Output the [X, Y] coordinate of the center of the cell containing the given text.  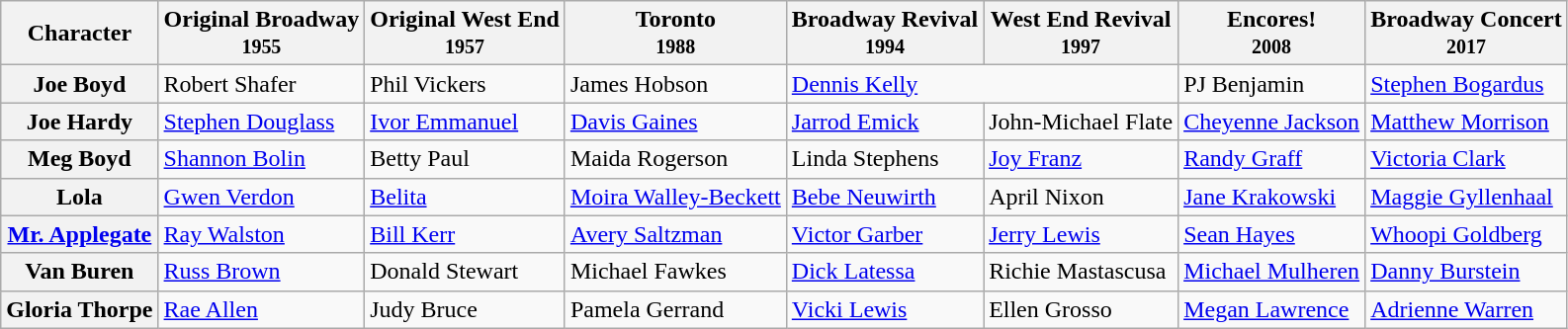
Danny Burstein [1467, 272]
Jerry Lewis [1082, 234]
Rae Allen [261, 309]
Ivor Emmanuel [465, 122]
Joe Hardy [79, 122]
Gwen Verdon [261, 197]
James Hobson [675, 84]
Toronto1988 [675, 34]
Lola [79, 197]
West End Revival1997 [1082, 34]
Stephen Bogardus [1467, 84]
Donald Stewart [465, 272]
Joe Boyd [79, 84]
Maida Rogerson [675, 159]
Broadway Revival1994 [884, 34]
Original Broadway1955 [261, 34]
Randy Graff [1271, 159]
Encores!2008 [1271, 34]
Bebe Neuwirth [884, 197]
Russ Brown [261, 272]
Ellen Grosso [1082, 309]
Cheyenne Jackson [1271, 122]
Pamela Gerrand [675, 309]
Dennis Kelly [982, 84]
Matthew Morrison [1467, 122]
Meg Boyd [79, 159]
Shannon Bolin [261, 159]
Victoria Clark [1467, 159]
Bill Kerr [465, 234]
Mr. Applegate [79, 234]
Stephen Douglass [261, 122]
Victor Garber [884, 234]
Broadway Concert2017 [1467, 34]
John-Michael Flate [1082, 122]
Sean Hayes [1271, 234]
Belita [465, 197]
PJ Benjamin [1271, 84]
Gloria Thorpe [79, 309]
Linda Stephens [884, 159]
Joy Franz [1082, 159]
Avery Saltzman [675, 234]
Adrienne Warren [1467, 309]
Jarrod Emick [884, 122]
Original West End1957 [465, 34]
Judy Bruce [465, 309]
Ray Walston [261, 234]
Dick Latessa [884, 272]
Phil Vickers [465, 84]
Michael Mulheren [1271, 272]
Michael Fawkes [675, 272]
Moira Walley-Beckett [675, 197]
April Nixon [1082, 197]
Character [79, 34]
Whoopi Goldberg [1467, 234]
Van Buren [79, 272]
Richie Mastascusa [1082, 272]
Betty Paul [465, 159]
Robert Shafer [261, 84]
Maggie Gyllenhaal [1467, 197]
Jane Krakowski [1271, 197]
Megan Lawrence [1271, 309]
Davis Gaines [675, 122]
Vicki Lewis [884, 309]
